Scan for the cell matching the given text and deliver its (x, y) coordinate at center. 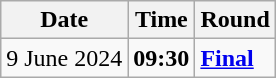
Round (235, 20)
9 June 2024 (64, 58)
Final (235, 58)
Time (162, 20)
09:30 (162, 58)
Date (64, 20)
